Scan for the cell matching the given text and deliver its (x, y) coordinate at center. 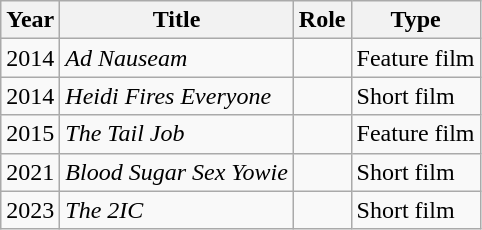
Ad Nauseam (177, 58)
Type (416, 20)
Role (322, 20)
The Tail Job (177, 134)
Year (30, 20)
Blood Sugar Sex Yowie (177, 172)
2015 (30, 134)
2023 (30, 210)
Heidi Fires Everyone (177, 96)
2021 (30, 172)
The 2IC (177, 210)
Title (177, 20)
